From the cell containing the given text, extract its center point as (x, y) coordinate. 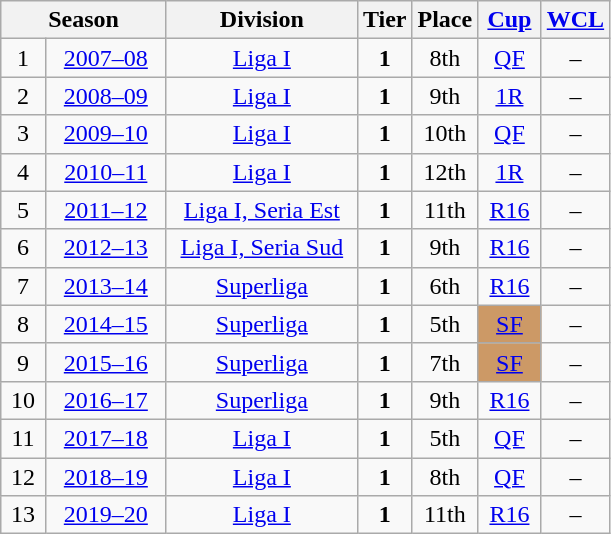
2019–20 (106, 515)
3 (24, 134)
2013–14 (106, 286)
WCL (575, 20)
10th (445, 134)
12th (445, 172)
12 (24, 477)
7 (24, 286)
Place (445, 20)
9 (24, 362)
7th (445, 362)
2009–10 (106, 134)
13 (24, 515)
10 (24, 400)
6th (445, 286)
5 (24, 210)
4 (24, 172)
2012–13 (106, 248)
2018–19 (106, 477)
Season (84, 20)
2 (24, 96)
2016–17 (106, 400)
2017–18 (106, 438)
Tier (384, 20)
Liga I, Seria Sud (262, 248)
2008–09 (106, 96)
8 (24, 324)
Liga I, Seria Est (262, 210)
11 (24, 438)
2014–15 (106, 324)
6 (24, 248)
Division (262, 20)
2010–11 (106, 172)
Cup (510, 20)
2007–08 (106, 58)
2015–16 (106, 362)
2011–12 (106, 210)
